For the text-containing cell, return its midpoint in (X, Y) coordinate format. 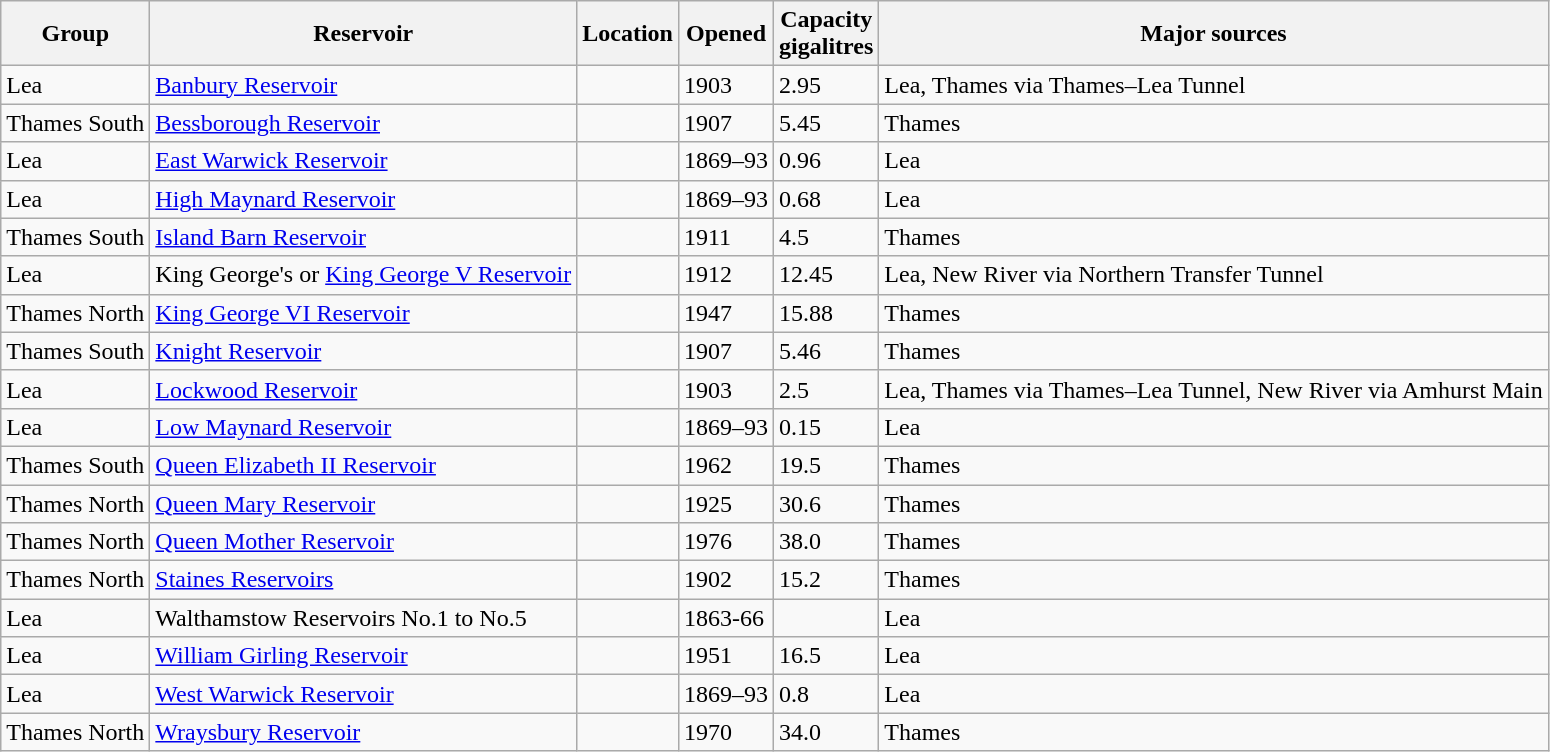
0.96 (826, 161)
1911 (726, 237)
Low Maynard Reservoir (364, 427)
West Warwick Reservoir (364, 694)
0.15 (826, 427)
Queen Mother Reservoir (364, 542)
34.0 (826, 732)
Group (76, 34)
16.5 (826, 656)
Island Barn Reservoir (364, 237)
Lockwood Reservoir (364, 389)
0.68 (826, 199)
Queen Mary Reservoir (364, 503)
1970 (726, 732)
1902 (726, 580)
1925 (726, 503)
1962 (726, 465)
East Warwick Reservoir (364, 161)
1951 (726, 656)
12.45 (826, 275)
Major sources (1214, 34)
Lea, Thames via Thames–Lea Tunnel, New River via Amhurst Main (1214, 389)
Knight Reservoir (364, 351)
1947 (726, 313)
5.45 (826, 123)
Wraysbury Reservoir (364, 732)
1976 (726, 542)
4.5 (826, 237)
Queen Elizabeth II Reservoir (364, 465)
King George VI Reservoir (364, 313)
5.46 (826, 351)
0.8 (826, 694)
Location (628, 34)
2.95 (826, 85)
38.0 (826, 542)
Lea, New River via Northern Transfer Tunnel (1214, 275)
Reservoir (364, 34)
High Maynard Reservoir (364, 199)
Bessborough Reservoir (364, 123)
1912 (726, 275)
30.6 (826, 503)
19.5 (826, 465)
Walthamstow Reservoirs No.1 to No.5 (364, 618)
15.2 (826, 580)
William Girling Reservoir (364, 656)
King George's or King George V Reservoir (364, 275)
Banbury Reservoir (364, 85)
Capacitygigalitres (826, 34)
Lea, Thames via Thames–Lea Tunnel (1214, 85)
1863-66 (726, 618)
15.88 (826, 313)
2.5 (826, 389)
Opened (726, 34)
Staines Reservoirs (364, 580)
